Output the [x, y] coordinate of the center of the cell containing the given text.  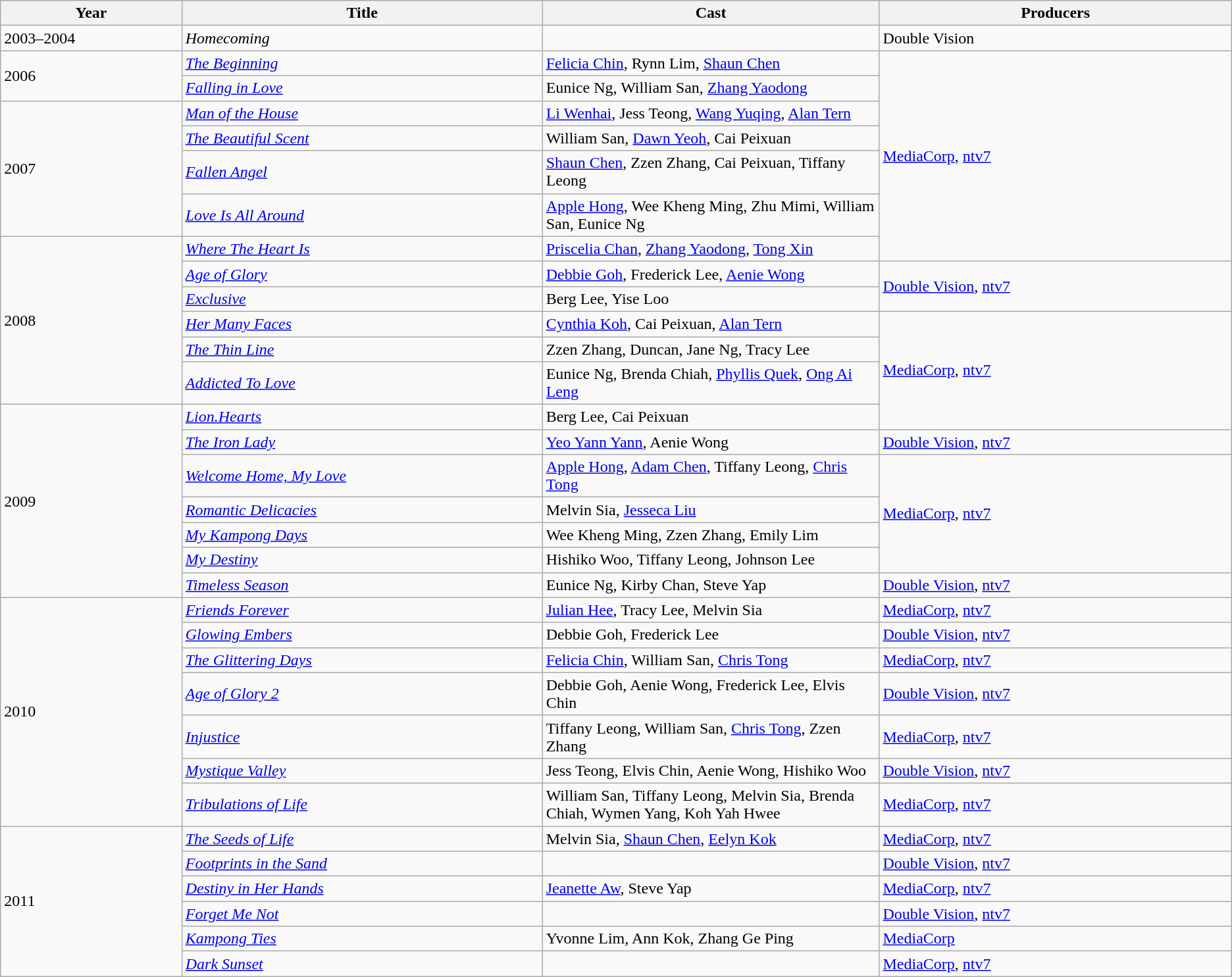
Double Vision [1056, 38]
Debbie Goh, Frederick Lee, Aenie Wong [711, 274]
Year [91, 13]
Dark Sunset [362, 964]
Eunice Ng, Kirby Chan, Steve Yap [711, 585]
2008 [91, 320]
Cast [711, 13]
Footprints in the Sand [362, 864]
Where The Heart Is [362, 249]
Her Many Faces [362, 324]
The Glittering Days [362, 660]
Yvonne Lim, Ann Kok, Zhang Ge Ping [711, 939]
Age of Glory 2 [362, 693]
The Seeds of Life [362, 839]
Debbie Goh, Aenie Wong, Frederick Lee, Elvis Chin [711, 693]
2006 [91, 76]
2011 [91, 901]
Man of the House [362, 113]
The Thin Line [362, 349]
Felicia Chin, Rynn Lim, Shaun Chen [711, 63]
Li Wenhai, Jess Teong, Wang Yuqing, Alan Tern [711, 113]
Zzen Zhang, Duncan, Jane Ng, Tracy Lee [711, 349]
Fallen Angel [362, 172]
Kampong Ties [362, 939]
2003–2004 [91, 38]
Exclusive [362, 299]
Priscelia Chan, Zhang Yaodong, Tong Xin [711, 249]
Debbie Goh, Frederick Lee [711, 635]
Julian Hee, Tracy Lee, Melvin Sia [711, 610]
Destiny in Her Hands [362, 889]
Apple Hong, Wee Kheng Ming, Zhu Mimi, William San, Eunice Ng [711, 214]
Yeo Yann Yann, Aenie Wong [711, 442]
The Iron Lady [362, 442]
The Beginning [362, 63]
MediaCorp [1056, 939]
Tiffany Leong, William San, Chris Tong, Zzen Zhang [711, 737]
Eunice Ng, William San, Zhang Yaodong [711, 88]
Mystique Valley [362, 770]
Jess Teong, Elvis Chin, Aenie Wong, Hishiko Woo [711, 770]
Forget Me Not [362, 914]
Cynthia Koh, Cai Peixuan, Alan Tern [711, 324]
Love Is All Around [362, 214]
William San, Tiffany Leong, Melvin Sia, Brenda Chiah, Wymen Yang, Koh Yah Hwee [711, 804]
My Kampong Days [362, 535]
Addicted To Love [362, 383]
Tribulations of Life [362, 804]
Jeanette Aw, Steve Yap [711, 889]
Injustice [362, 737]
Eunice Ng, Brenda Chiah, Phyllis Quek, Ong Ai Leng [711, 383]
Age of Glory [362, 274]
Felicia Chin, William San, Chris Tong [711, 660]
Berg Lee, Cai Peixuan [711, 417]
William San, Dawn Yeoh, Cai Peixuan [711, 138]
Title [362, 13]
Producers [1056, 13]
Glowing Embers [362, 635]
2007 [91, 168]
Melvin Sia, Jesseca Liu [711, 510]
Berg Lee, Yise Loo [711, 299]
Romantic Delicacies [362, 510]
Falling in Love [362, 88]
My Destiny [362, 560]
Melvin Sia, Shaun Chen, Eelyn Kok [711, 839]
The Beautiful Scent [362, 138]
Timeless Season [362, 585]
Apple Hong, Adam Chen, Tiffany Leong, Chris Tong [711, 476]
Welcome Home, My Love [362, 476]
2010 [91, 712]
Homecoming [362, 38]
Wee Kheng Ming, Zzen Zhang, Emily Lim [711, 535]
Lion.Hearts [362, 417]
Hishiko Woo, Tiffany Leong, Johnson Lee [711, 560]
Shaun Chen, Zzen Zhang, Cai Peixuan, Tiffany Leong [711, 172]
Friends Forever [362, 610]
2009 [91, 501]
